Scan for the cell matching the given text and deliver its [X, Y] coordinate at center. 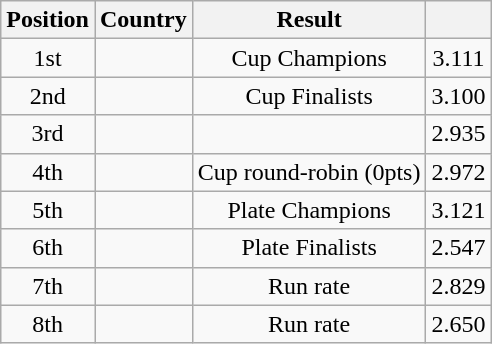
3.121 [458, 210]
Cup round-robin (0pts) [309, 172]
1st [48, 58]
Country [143, 20]
Plate Finalists [309, 248]
3.111 [458, 58]
7th [48, 286]
6th [48, 248]
3.100 [458, 96]
8th [48, 324]
2.650 [458, 324]
5th [48, 210]
2.829 [458, 286]
Cup Champions [309, 58]
3rd [48, 134]
Result [309, 20]
2nd [48, 96]
2.547 [458, 248]
Plate Champions [309, 210]
4th [48, 172]
2.972 [458, 172]
Cup Finalists [309, 96]
Position [48, 20]
2.935 [458, 134]
